Pinpoint the cell where the given text exists, returning its (x, y) midpoint coordinate. 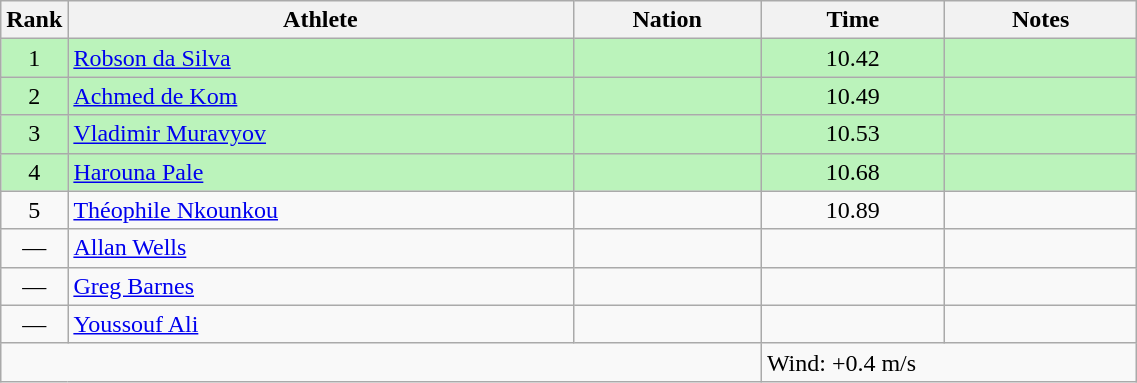
5 (34, 210)
Nation (667, 20)
Time (852, 20)
10.68 (852, 172)
10.53 (852, 134)
1 (34, 58)
Vladimir Muravyov (320, 134)
Robson da Silva (320, 58)
10.42 (852, 58)
2 (34, 96)
4 (34, 172)
Youssouf Ali (320, 324)
Théophile Nkounkou (320, 210)
10.49 (852, 96)
Athlete (320, 20)
10.89 (852, 210)
Wind: +0.4 m/s (948, 362)
3 (34, 134)
Allan Wells (320, 248)
Greg Barnes (320, 286)
Harouna Pale (320, 172)
Achmed de Kom (320, 96)
Rank (34, 20)
Notes (1040, 20)
